Provide the (x, y) coordinate of the cell's center where the given text is located.  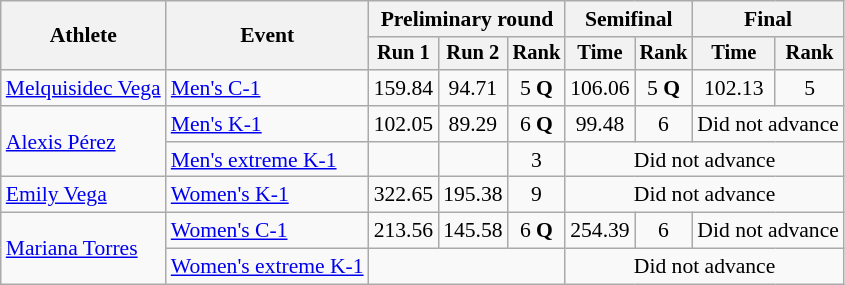
159.84 (404, 88)
Event (268, 36)
5 (810, 88)
195.38 (472, 195)
Final (768, 19)
Men's C-1 (268, 88)
102.05 (404, 124)
99.48 (600, 124)
Semifinal (628, 19)
Women's C-1 (268, 231)
145.58 (472, 231)
Alexis Pérez (84, 142)
213.56 (404, 231)
106.06 (600, 88)
94.71 (472, 88)
Run 1 (404, 54)
Men's extreme K-1 (268, 160)
102.13 (734, 88)
Men's K-1 (268, 124)
Athlete (84, 36)
Women's extreme K-1 (268, 267)
Preliminary round (468, 19)
Mariana Torres (84, 248)
254.39 (600, 231)
9 (537, 195)
Melquisidec Vega (84, 88)
322.65 (404, 195)
Women's K-1 (268, 195)
Emily Vega (84, 195)
89.29 (472, 124)
3 (537, 160)
Run 2 (472, 54)
